Locate the cell with the specified text and output its (X, Y) center coordinate. 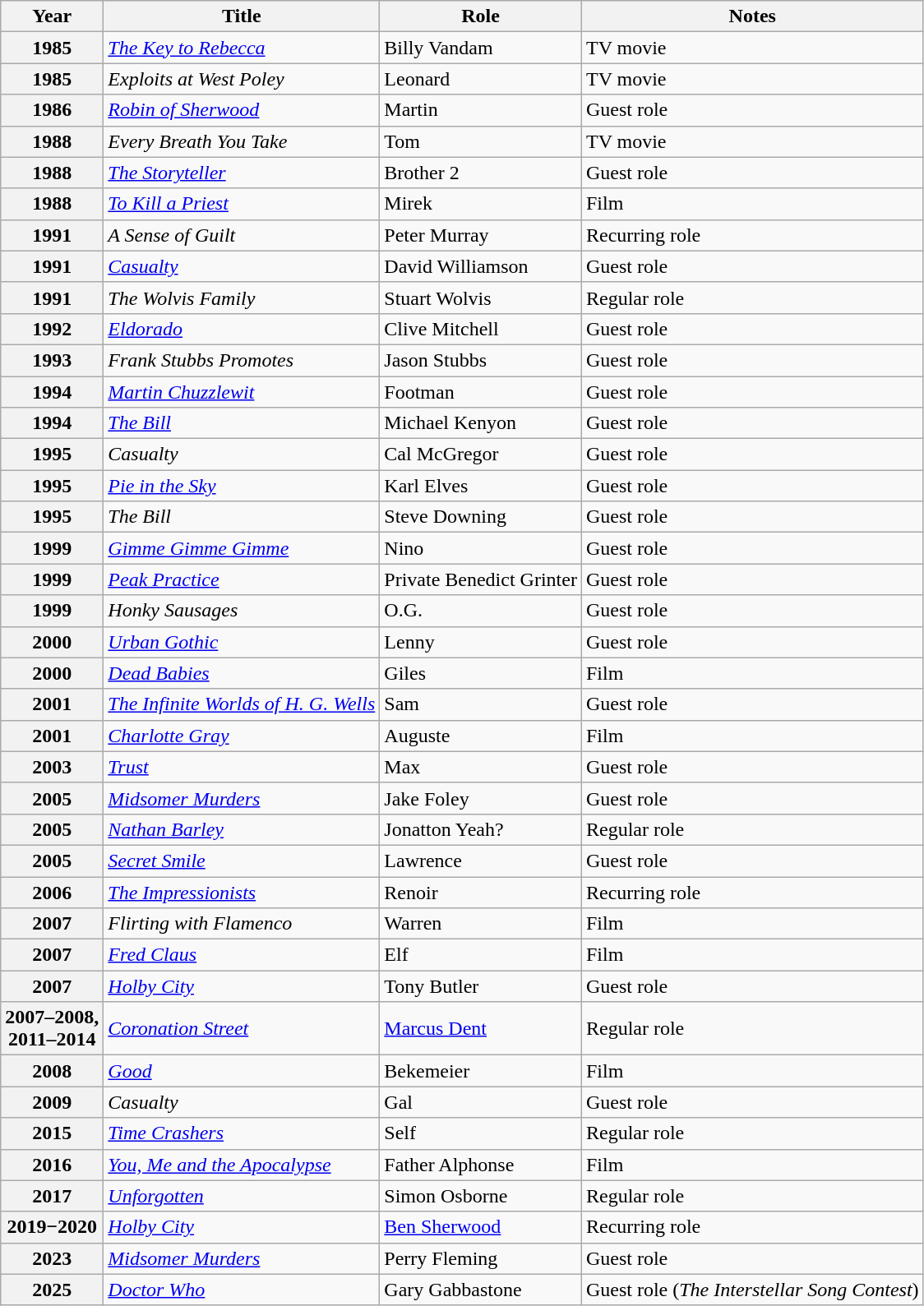
Lawrence (481, 861)
Warren (481, 924)
2023 (53, 1258)
Auguste (481, 736)
Stuart Wolvis (481, 298)
2008 (53, 1071)
Max (481, 767)
Exploits at West Poley (242, 79)
Flirting with Flamenco (242, 924)
Father Alphonse (481, 1165)
2007–2008,2011–2014 (53, 1029)
Jake Foley (481, 798)
The Key to Rebecca (242, 48)
Michael Kenyon (481, 423)
Unforgotten (242, 1196)
Ben Sherwood (481, 1227)
Time Crashers (242, 1133)
1986 (53, 110)
2009 (53, 1102)
Martin (481, 110)
Pie in the Sky (242, 486)
Elf (481, 955)
Giles (481, 673)
Leonard (481, 79)
Mirek (481, 204)
The Wolvis Family (242, 298)
Simon Osborne (481, 1196)
Nathan Barley (242, 829)
Steve Downing (481, 517)
1993 (53, 360)
The Impressionists (242, 892)
Tony Butler (481, 986)
Dead Babies (242, 673)
Jonatton Yeah? (481, 829)
2017 (53, 1196)
Footman (481, 392)
Fred Claus (242, 955)
2025 (53, 1290)
2003 (53, 767)
Marcus Dent (481, 1029)
Private Benedict Grinter (481, 579)
Gal (481, 1102)
Tom (481, 141)
Martin Chuzzlewit (242, 392)
Brother 2 (481, 173)
Every Breath You Take (242, 141)
Frank Stubbs Promotes (242, 360)
Cal McGregor (481, 455)
Nino (481, 548)
Jason Stubbs (481, 360)
The Infinite Worlds of H. G. Wells (242, 704)
Trust (242, 767)
Notes (752, 16)
Good (242, 1071)
Eldorado (242, 329)
Year (53, 16)
Clive Mitchell (481, 329)
You, Me and the Apocalypse (242, 1165)
Role (481, 16)
Peter Murray (481, 235)
Billy Vandam (481, 48)
The Storyteller (242, 173)
Title (242, 16)
Charlotte Gray (242, 736)
A Sense of Guilt (242, 235)
Lenny (481, 642)
David Williamson (481, 266)
Self (481, 1133)
Coronation Street (242, 1029)
Gimme Gimme Gimme (242, 548)
1992 (53, 329)
Bekemeier (481, 1071)
Urban Gothic (242, 642)
2015 (53, 1133)
Secret Smile (242, 861)
Doctor Who (242, 1290)
Guest role (The Interstellar Song Contest) (752, 1290)
Robin of Sherwood (242, 110)
O.G. (481, 611)
Perry Fleming (481, 1258)
2019−2020 (53, 1227)
2016 (53, 1165)
Honky Sausages (242, 611)
Peak Practice (242, 579)
To Kill a Priest (242, 204)
Karl Elves (481, 486)
Renoir (481, 892)
2006 (53, 892)
Gary Gabbastone (481, 1290)
Sam (481, 704)
